Provide the [x, y] coordinate of the cell's center where the given text is located.  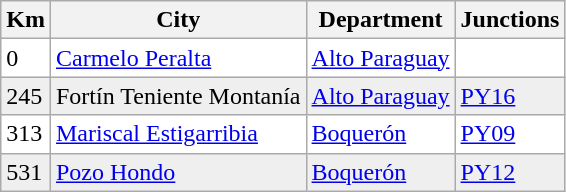
Carmelo Peralta [178, 58]
531 [26, 172]
Km [26, 20]
Junctions [510, 20]
Fortín Teniente Montanía [178, 96]
Department [380, 20]
Mariscal Estigarribia [178, 134]
313 [26, 134]
Pozo Hondo [178, 172]
PY09 [510, 134]
245 [26, 96]
City [178, 20]
0 [26, 58]
PY12 [510, 172]
PY16 [510, 96]
